Return [X, Y] of the center of cell containing provided text 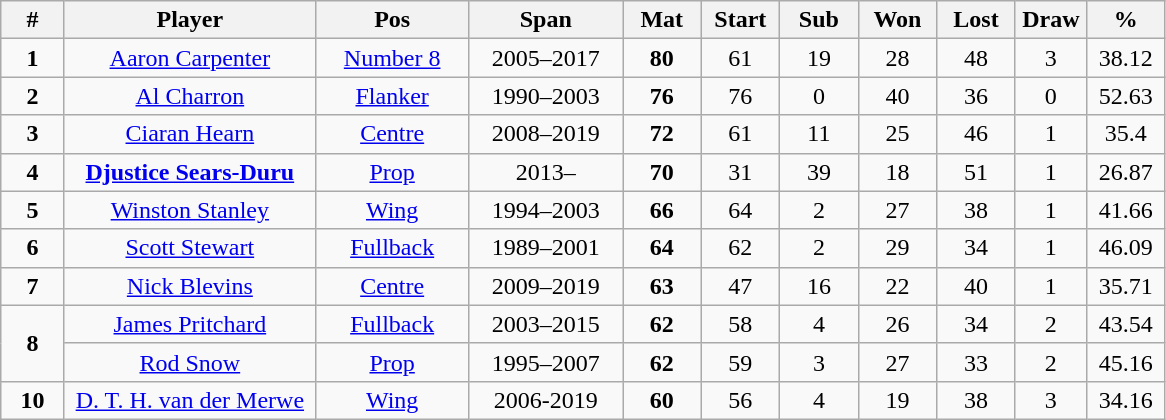
Start [740, 20]
Djustice Sears-Duru [190, 172]
63 [662, 286]
1994–2003 [546, 210]
Player [190, 20]
59 [740, 362]
6 [33, 248]
26.87 [1126, 172]
72 [662, 134]
Rod Snow [190, 362]
James Pritchard [190, 324]
58 [740, 324]
2008–2019 [546, 134]
Ciaran Hearn [190, 134]
28 [898, 58]
2003–2015 [546, 324]
11 [820, 134]
33 [976, 362]
45.16 [1126, 362]
46.09 [1126, 248]
1989–2001 [546, 248]
56 [740, 400]
Nick Blevins [190, 286]
2013– [546, 172]
8 [33, 343]
80 [662, 58]
% [1126, 20]
2005–2017 [546, 58]
31 [740, 172]
41.66 [1126, 210]
Aaron Carpenter [190, 58]
60 [662, 400]
36 [976, 96]
35.71 [1126, 286]
46 [976, 134]
25 [898, 134]
Number 8 [392, 58]
Flanker [392, 96]
47 [740, 286]
Sub [820, 20]
22 [898, 286]
38.12 [1126, 58]
18 [898, 172]
1990–2003 [546, 96]
7 [33, 286]
48 [976, 58]
Al Charron [190, 96]
Mat [662, 20]
29 [898, 248]
51 [976, 172]
2009–2019 [546, 286]
43.54 [1126, 324]
# [33, 20]
66 [662, 210]
10 [33, 400]
Draw [1050, 20]
70 [662, 172]
Lost [976, 20]
Winston Stanley [190, 210]
39 [820, 172]
Won [898, 20]
35.4 [1126, 134]
Pos [392, 20]
5 [33, 210]
26 [898, 324]
16 [820, 286]
Span [546, 20]
34.16 [1126, 400]
Scott Stewart [190, 248]
52.63 [1126, 96]
2006-2019 [546, 400]
D. T. H. van der Merwe [190, 400]
1995–2007 [546, 362]
